Detect which cell encompasses the target text, then output its [x, y] center coordinate. 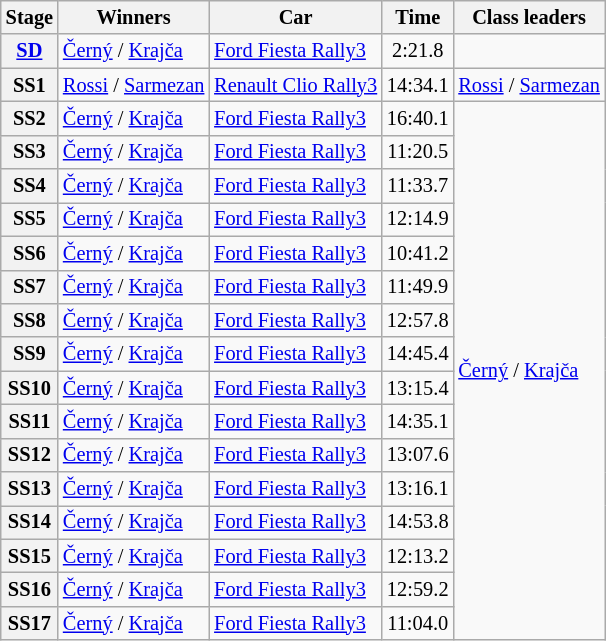
Winners [134, 17]
12:14.9 [418, 219]
12:57.8 [418, 320]
12:13.2 [418, 556]
12:59.2 [418, 589]
SS15 [30, 556]
Stage [30, 17]
SS5 [30, 219]
14:35.1 [418, 421]
SS13 [30, 489]
14:53.8 [418, 522]
11:20.5 [418, 152]
SS16 [30, 589]
16:40.1 [418, 118]
2:21.8 [418, 51]
SS14 [30, 522]
Renault Clio Rally3 [296, 85]
10:41.2 [418, 253]
13:16.1 [418, 489]
SS4 [30, 186]
SS11 [30, 421]
SD [30, 51]
Time [418, 17]
SS17 [30, 623]
Class leaders [528, 17]
SS9 [30, 354]
SS3 [30, 152]
SS10 [30, 388]
Car [296, 17]
SS12 [30, 455]
13:15.4 [418, 388]
SS6 [30, 253]
11:33.7 [418, 186]
14:45.4 [418, 354]
11:49.9 [418, 287]
13:07.6 [418, 455]
SS2 [30, 118]
SS7 [30, 287]
SS1 [30, 85]
SS8 [30, 320]
14:34.1 [418, 85]
11:04.0 [418, 623]
